Locate the cell with the specified text and output its (x, y) center coordinate. 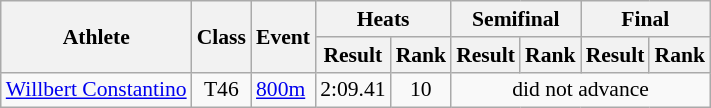
did not advance (580, 90)
800m (283, 90)
Final (646, 19)
Athlete (96, 36)
T46 (222, 90)
2:09.41 (352, 90)
Heats (383, 19)
Class (222, 36)
10 (422, 90)
Semifinal (516, 19)
Event (283, 36)
Willbert Constantino (96, 90)
